Pinpoint the cell where the given text exists, returning its (x, y) midpoint coordinate. 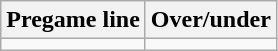
Pregame line (74, 20)
Over/under (210, 20)
